Provide the [X, Y] coordinate of the cell's center where the given text is located.  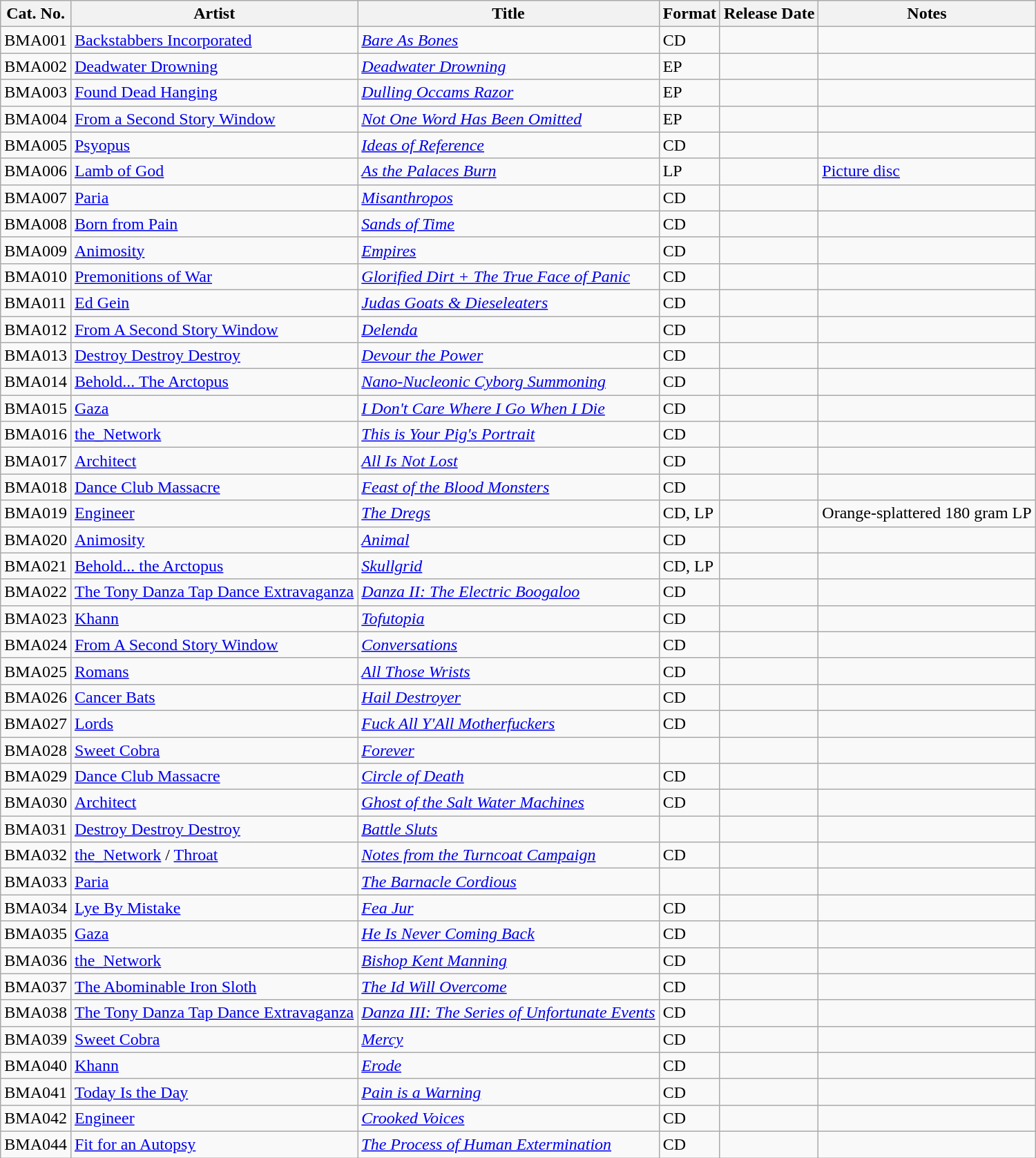
Dulling Occams Razor [508, 93]
BMA044 [36, 1144]
Today Is the Day [214, 1092]
LP [689, 171]
BMA013 [36, 356]
Cat. No. [36, 14]
Artist [214, 14]
Battle Sluts [508, 829]
BMA017 [36, 461]
BMA010 [36, 276]
BMA039 [36, 1039]
The Process of Human Extermination [508, 1144]
Judas Goats & Dieseleaters [508, 303]
Format [689, 14]
BMA022 [36, 592]
BMA024 [36, 645]
BMA020 [36, 540]
BMA023 [36, 618]
Delenda [508, 330]
Ideas of Reference [508, 145]
Psyopus [214, 145]
Fuck All Y'All Motherfuckers [508, 723]
BMA004 [36, 119]
Danza III: The Series of Unfortunate Events [508, 1013]
Sands of Time [508, 224]
BMA031 [36, 829]
Premonitions of War [214, 276]
Picture disc [927, 171]
Ed Gein [214, 303]
Circle of Death [508, 777]
Cancer Bats [214, 697]
Tofutopia [508, 618]
BMA002 [36, 66]
BMA009 [36, 250]
This is Your Pig's Portrait [508, 435]
BMA018 [36, 487]
BMA032 [36, 855]
BMA033 [36, 882]
BMA036 [36, 960]
Empires [508, 250]
Behold... the Arctopus [214, 566]
Found Dead Hanging [214, 93]
BMA014 [36, 382]
BMA040 [36, 1065]
Title [508, 14]
the_Network / Throat [214, 855]
Conversations [508, 645]
Backstabbers Incorporated [214, 40]
Feast of the Blood Monsters [508, 487]
BMA008 [36, 224]
BMA029 [36, 777]
All Is Not Lost [508, 461]
BMA015 [36, 408]
Danza II: The Electric Boogaloo [508, 592]
BMA003 [36, 93]
Animal [508, 540]
Fit for an Autopsy [214, 1144]
The Dregs [508, 513]
From a Second Story Window [214, 119]
Crooked Voices [508, 1118]
BMA028 [36, 750]
Mercy [508, 1039]
BMA037 [36, 987]
Lye By Mistake [214, 908]
Lords [214, 723]
Pain is a Warning [508, 1092]
BMA034 [36, 908]
BMA042 [36, 1118]
BMA001 [36, 40]
Hail Destroyer [508, 697]
BMA038 [36, 1013]
Nano-Nucleonic Cyborg Summoning [508, 382]
BMA011 [36, 303]
Bare As Bones [508, 40]
The Abominable Iron Sloth [214, 987]
BMA026 [36, 697]
Orange-splattered 180 gram LP [927, 513]
BMA035 [36, 934]
I Don't Care Where I Go When I Die [508, 408]
He Is Never Coming Back [508, 934]
Not One Word Has Been Omitted [508, 119]
Forever [508, 750]
BMA019 [36, 513]
As the Palaces Burn [508, 171]
BMA021 [36, 566]
Misanthropos [508, 198]
The Barnacle Cordious [508, 882]
BMA027 [36, 723]
Fea Jur [508, 908]
Ghost of the Salt Water Machines [508, 803]
BMA012 [36, 330]
Erode [508, 1065]
BMA007 [36, 198]
Notes [927, 14]
Devour the Power [508, 356]
Romans [214, 671]
BMA025 [36, 671]
BMA030 [36, 803]
Born from Pain [214, 224]
BMA005 [36, 145]
All Those Wrists [508, 671]
Glorified Dirt + The True Face of Panic [508, 276]
Skullgrid [508, 566]
Lamb of God [214, 171]
Behold... The Arctopus [214, 382]
BMA041 [36, 1092]
The Id Will Overcome [508, 987]
Notes from the Turncoat Campaign [508, 855]
BMA016 [36, 435]
BMA006 [36, 171]
Bishop Kent Manning [508, 960]
Release Date [769, 14]
